Return [x, y] of the center of cell containing provided text 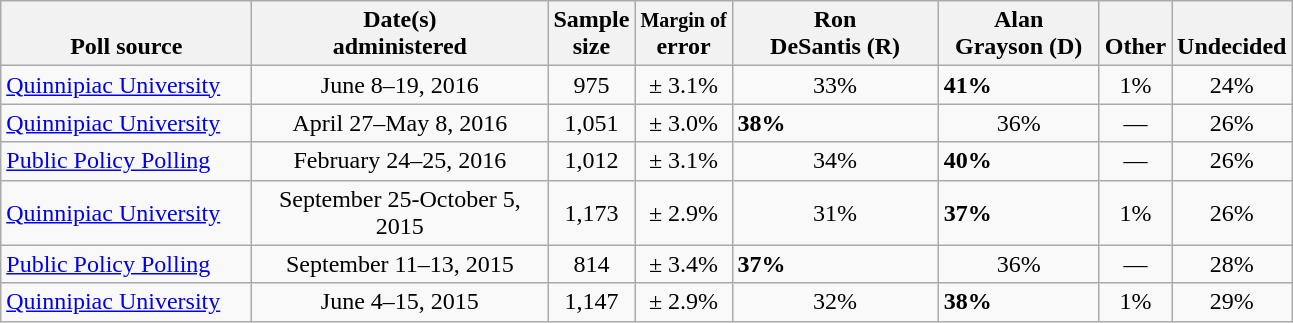
June 4–15, 2015 [400, 302]
34% [835, 161]
24% [1232, 85]
September 11–13, 2015 [400, 264]
1,147 [592, 302]
1,173 [592, 212]
33% [835, 85]
32% [835, 302]
Other [1135, 34]
February 24–25, 2016 [400, 161]
28% [1232, 264]
June 8–19, 2016 [400, 85]
± 3.0% [684, 123]
Undecided [1232, 34]
RonDeSantis (R) [835, 34]
Samplesize [592, 34]
AlanGrayson (D) [1018, 34]
814 [592, 264]
975 [592, 85]
± 3.4% [684, 264]
1,051 [592, 123]
29% [1232, 302]
Margin oferror [684, 34]
Date(s)administered [400, 34]
Poll source [126, 34]
31% [835, 212]
September 25-October 5, 2015 [400, 212]
April 27–May 8, 2016 [400, 123]
1,012 [592, 161]
41% [1018, 85]
40% [1018, 161]
